Search for the cell housing the specified text and yield its (X, Y) center coordinate. 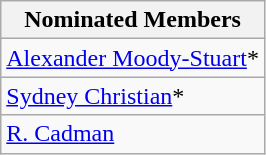
R. Cadman (133, 134)
Nominated Members (133, 20)
Alexander Moody-Stuart* (133, 58)
Sydney Christian* (133, 96)
